Scan for the cell matching the given text and deliver its [x, y] coordinate at center. 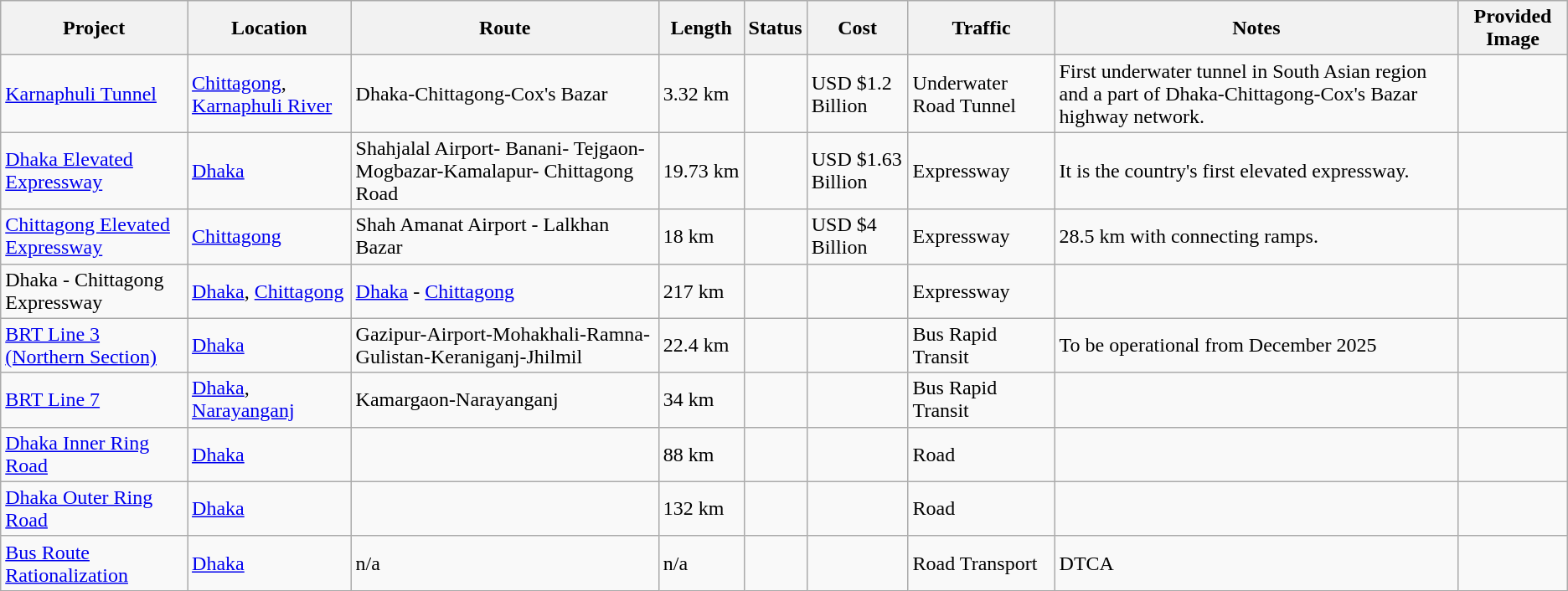
Karnaphuli Tunnel [94, 94]
3.32 km [701, 94]
Chittagong Elevated Expressway [94, 236]
Road Transport [982, 563]
Underwater Road Tunnel [982, 94]
88 km [701, 454]
DTCA [1256, 563]
Bus Route Rationalization [94, 563]
19.73 km [701, 171]
Status [776, 28]
First underwater tunnel in South Asian region and a part of Dhaka-Chittagong-Cox's Bazar highway network. [1256, 94]
Dhaka - Chittagong [504, 291]
Provided Image [1513, 28]
Dhaka Inner Ring Road [94, 454]
Dhaka Elevated Expressway [94, 171]
To be operational from December 2025 [1256, 345]
Chittagong, Karnaphuli River [270, 94]
28.5 km with connecting ramps. [1256, 236]
132 km [701, 509]
It is the country's first elevated expressway. [1256, 171]
Route [504, 28]
USD $4 Billion [858, 236]
Project [94, 28]
22.4 km [701, 345]
Shahjalal Airport- Banani- Tejgaon- Mogbazar-Kamalapur- Chittagong Road [504, 171]
Chittagong [270, 236]
Dhaka, Narayanganj [270, 400]
Traffic [982, 28]
Gazipur-Airport-Mohakhali-Ramna-Gulistan-Keraniganj-Jhilmil [504, 345]
USD $1.2 Billion [858, 94]
Location [270, 28]
Shah Amanat Airport - Lalkhan Bazar [504, 236]
34 km [701, 400]
Dhaka-Chittagong-Cox's Bazar [504, 94]
Dhaka Outer Ring Road [94, 509]
USD $1.63 Billion [858, 171]
18 km [701, 236]
217 km [701, 291]
Kamargaon-Narayanganj [504, 400]
BRT Line 3 (Northern Section) [94, 345]
Dhaka, Chittagong [270, 291]
Length [701, 28]
BRT Line 7 [94, 400]
Cost [858, 28]
Notes [1256, 28]
Dhaka - Chittagong Expressway [94, 291]
